From the cell containing the given text, extract its center point as [X, Y] coordinate. 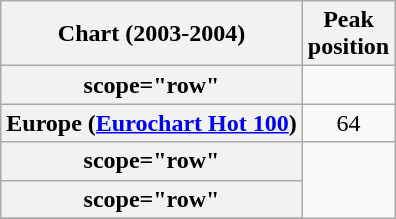
Europe (Eurochart Hot 100) [152, 123]
64 [348, 123]
Chart (2003-2004) [152, 34]
Peak position [348, 34]
